For the text-containing cell, return its midpoint in [x, y] coordinate format. 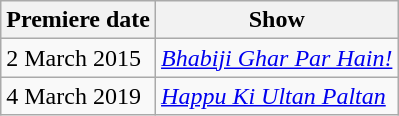
2 March 2015 [78, 58]
4 March 2019 [78, 96]
Happu Ki Ultan Paltan [277, 96]
Premiere date [78, 20]
Bhabiji Ghar Par Hain! [277, 58]
Show [277, 20]
